Detect which cell encompasses the target text, then output its [x, y] center coordinate. 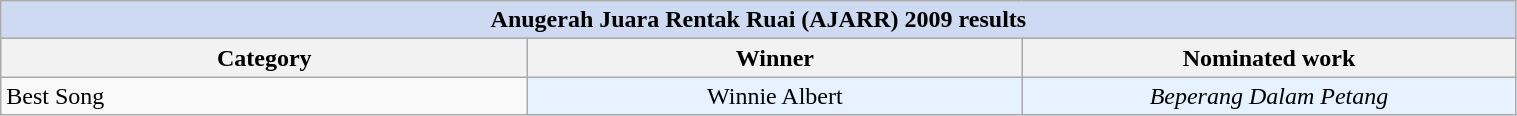
Category [264, 58]
Beperang Dalam Petang [1269, 96]
Nominated work [1269, 58]
Winner [775, 58]
Anugerah Juara Rentak Ruai (AJARR) 2009 results [758, 20]
Best Song [264, 96]
Winnie Albert [775, 96]
